Capture the cell that displays the provided text and extract its [X, Y] central coordinate. 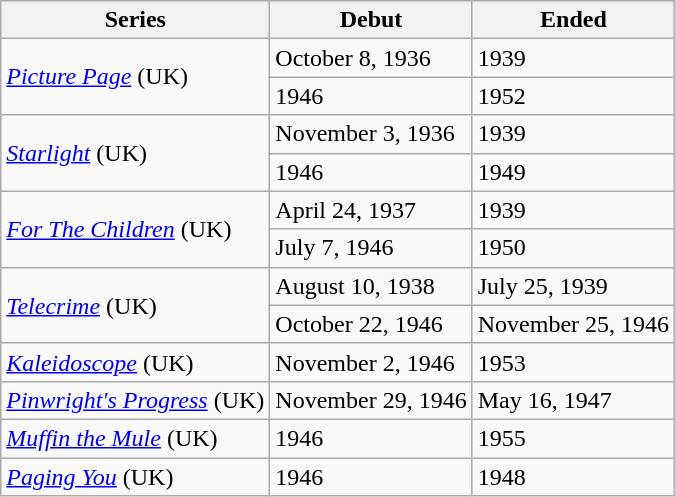
November 29, 1946 [371, 400]
1950 [573, 248]
Starlight (UK) [136, 153]
For The Children (UK) [136, 229]
Pinwright's Progress (UK) [136, 400]
Picture Page (UK) [136, 77]
Kaleidoscope (UK) [136, 362]
July 7, 1946 [371, 248]
Paging You (UK) [136, 477]
October 22, 1946 [371, 324]
July 25, 1939 [573, 286]
November 25, 1946 [573, 324]
Series [136, 20]
Debut [371, 20]
November 2, 1946 [371, 362]
1948 [573, 477]
April 24, 1937 [371, 210]
1952 [573, 96]
Telecrime (UK) [136, 305]
October 8, 1936 [371, 58]
Ended [573, 20]
1955 [573, 438]
Muffin the Mule (UK) [136, 438]
August 10, 1938 [371, 286]
1953 [573, 362]
May 16, 1947 [573, 400]
November 3, 1936 [371, 134]
1949 [573, 172]
